Search for the cell housing the specified text and yield its [X, Y] center coordinate. 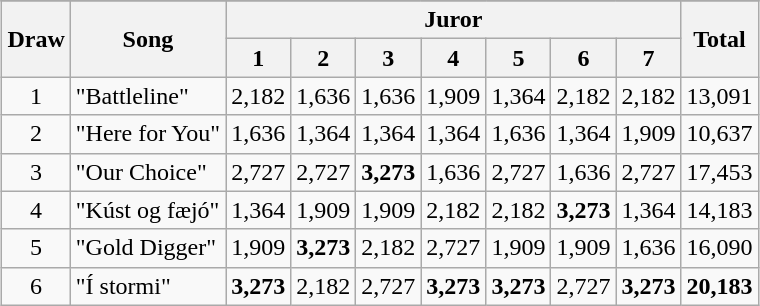
17,453 [720, 172]
Draw [36, 39]
20,183 [720, 286]
"Gold Digger" [148, 248]
Total [720, 39]
Song [148, 39]
13,091 [720, 96]
"Í stormi" [148, 286]
14,183 [720, 210]
7 [648, 58]
"Battleline" [148, 96]
10,637 [720, 134]
16,090 [720, 248]
"Kúst og fæjó" [148, 210]
"Our Choice" [148, 172]
Juror [454, 20]
"Here for You" [148, 134]
